Pinpoint the cell where the given text exists, returning its (x, y) midpoint coordinate. 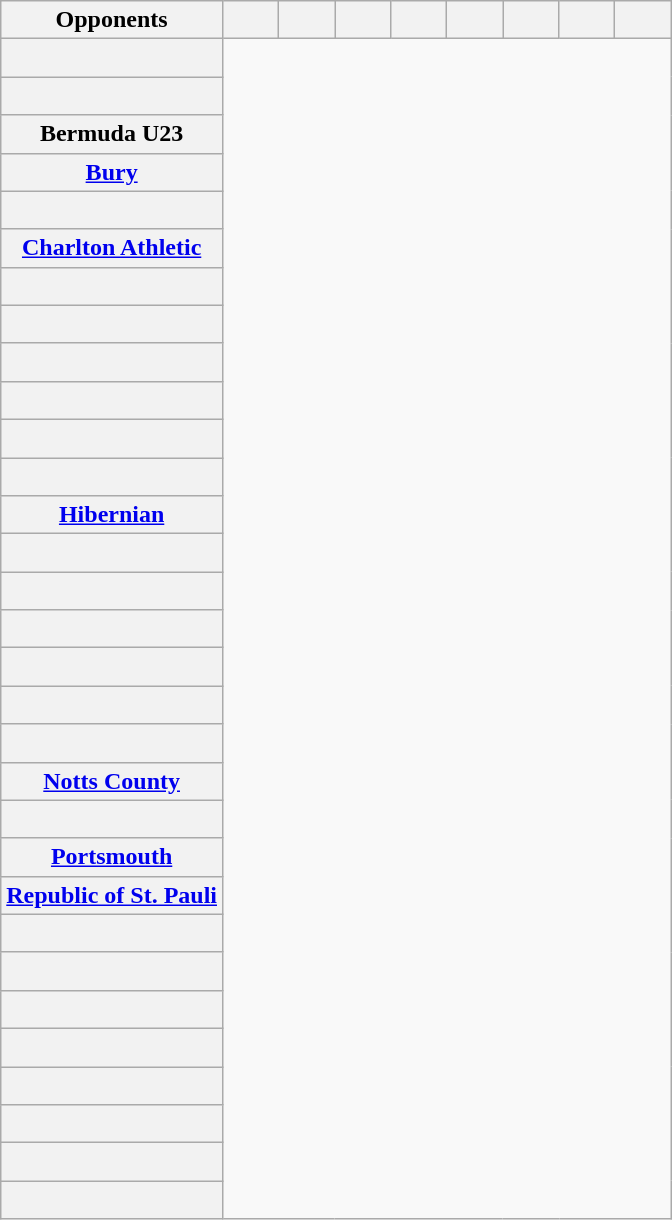
Hibernian (112, 515)
Bermuda U23 (112, 134)
Portsmouth (112, 857)
Bury (112, 172)
Notts County (112, 781)
Charlton Athletic (112, 248)
Republic of St. Pauli (112, 895)
Opponents (112, 20)
